Find where the given text appears and provide that cell's center as [X, Y] coordinate. 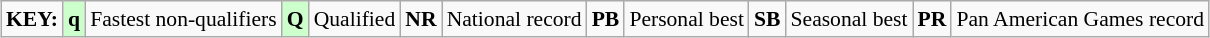
PR [932, 19]
Personal best [686, 19]
KEY: [32, 19]
NR [420, 19]
PB [606, 19]
q [74, 19]
SB [768, 19]
Q [296, 19]
National record [514, 19]
Qualified [355, 19]
Pan American Games record [1080, 19]
Seasonal best [848, 19]
Fastest non-qualifiers [184, 19]
